Return [x, y] of the center of cell containing provided text 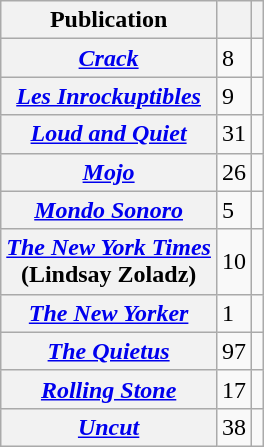
10 [234, 262]
Les Inrockuptibles [109, 96]
9 [234, 96]
The Quietus [109, 351]
97 [234, 351]
Uncut [109, 427]
8 [234, 58]
Rolling Stone [109, 389]
Crack [109, 58]
26 [234, 172]
The New Yorker [109, 313]
Mondo Sonoro [109, 210]
31 [234, 134]
1 [234, 313]
Publication [109, 20]
Mojo [109, 172]
The New York Times(Lindsay Zoladz) [109, 262]
Loud and Quiet [109, 134]
38 [234, 427]
17 [234, 389]
5 [234, 210]
